Output the (X, Y) coordinate of the center of the cell containing the given text.  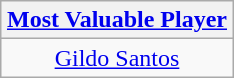
Gildo Santos (116, 58)
Most Valuable Player (116, 20)
